For the text-containing cell, return its midpoint in [x, y] coordinate format. 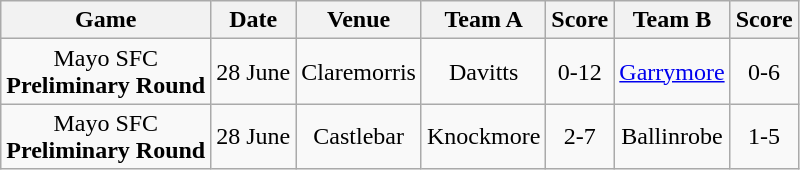
0-12 [580, 72]
Team A [483, 20]
Garrymore [672, 72]
Ballinrobe [672, 136]
Knockmore [483, 136]
Venue [359, 20]
2-7 [580, 136]
Davitts [483, 72]
Game [106, 20]
Team B [672, 20]
Date [254, 20]
0-6 [764, 72]
1-5 [764, 136]
Claremorris [359, 72]
Castlebar [359, 136]
